From the cell containing the given text, extract its center point as [X, Y] coordinate. 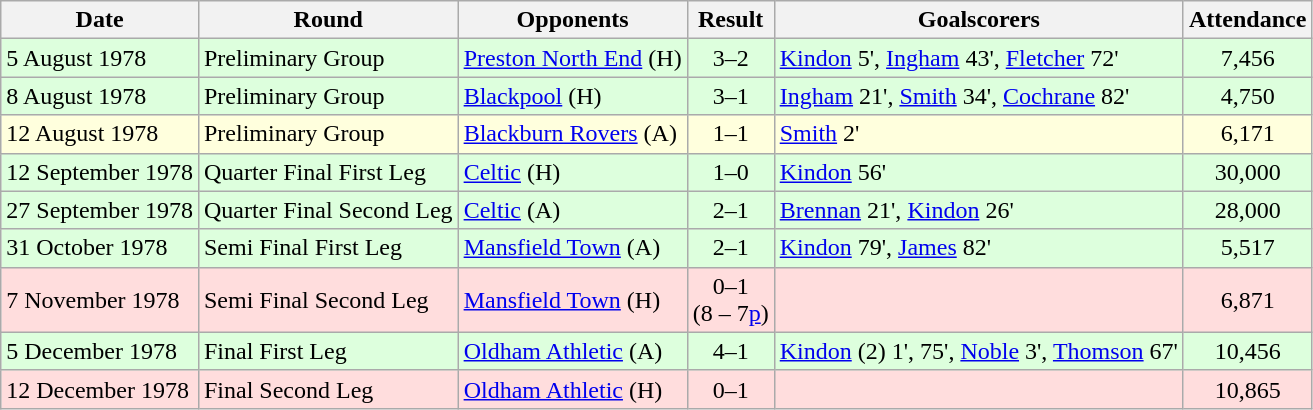
12 December 1978 [100, 389]
10,865 [1247, 389]
31 October 1978 [100, 248]
Goalscorers [978, 20]
Kindon 5', Ingham 43', Fletcher 72' [978, 58]
Celtic (A) [572, 210]
Oldham Athletic (H) [572, 389]
Quarter Final Second Leg [328, 210]
12 August 1978 [100, 134]
Date [100, 20]
Result [730, 20]
Mansfield Town (H) [572, 300]
0–1 [730, 389]
3–2 [730, 58]
28,000 [1247, 210]
Quarter Final First Leg [328, 172]
Round [328, 20]
Kindon 56' [978, 172]
Attendance [1247, 20]
Kindon (2) 1', 75', Noble 3', Thomson 67' [978, 351]
Smith 2' [978, 134]
Semi Final Second Leg [328, 300]
Preston North End (H) [572, 58]
Ingham 21', Smith 34', Cochrane 82' [978, 96]
Final First Leg [328, 351]
10,456 [1247, 351]
Celtic (H) [572, 172]
Opponents [572, 20]
6,171 [1247, 134]
1–1 [730, 134]
6,871 [1247, 300]
7,456 [1247, 58]
7 November 1978 [100, 300]
0–1 (8 – 7p) [730, 300]
Oldham Athletic (A) [572, 351]
8 August 1978 [100, 96]
4,750 [1247, 96]
Blackburn Rovers (A) [572, 134]
Blackpool (H) [572, 96]
Mansfield Town (A) [572, 248]
5 December 1978 [100, 351]
Semi Final First Leg [328, 248]
Final Second Leg [328, 389]
5,517 [1247, 248]
1–0 [730, 172]
4–1 [730, 351]
3–1 [730, 96]
5 August 1978 [100, 58]
Brennan 21', Kindon 26' [978, 210]
27 September 1978 [100, 210]
30,000 [1247, 172]
12 September 1978 [100, 172]
Kindon 79', James 82' [978, 248]
